Return the [x, y] coordinate for the center point of the cell that contains the specified text.  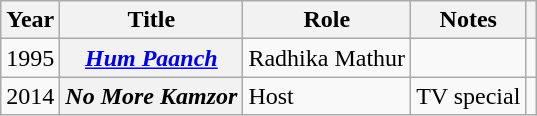
2014 [30, 96]
Hum Paanch [152, 58]
1995 [30, 58]
Host [327, 96]
Notes [468, 20]
Year [30, 20]
TV special [468, 96]
Role [327, 20]
Radhika Mathur [327, 58]
No More Kamzor [152, 96]
Title [152, 20]
